Pinpoint the cell where the given text exists, returning its (X, Y) midpoint coordinate. 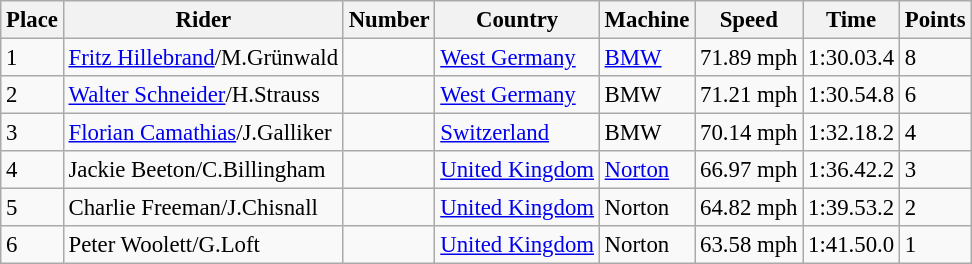
8 (934, 58)
1:39.53.2 (852, 208)
1:36.42.2 (852, 170)
63.58 mph (749, 245)
71.89 mph (749, 58)
64.82 mph (749, 208)
1:30.03.4 (852, 58)
Charlie Freeman/J.Chisnall (203, 208)
70.14 mph (749, 133)
Walter Schneider/H.Strauss (203, 95)
Place (32, 20)
Speed (749, 20)
Jackie Beeton/C.Billingham (203, 170)
66.97 mph (749, 170)
Fritz Hillebrand/M.Grünwald (203, 58)
1:32.18.2 (852, 133)
Switzerland (517, 133)
Machine (646, 20)
Time (852, 20)
Peter Woolett/G.Loft (203, 245)
Points (934, 20)
Country (517, 20)
Florian Camathias/J.Galliker (203, 133)
Rider (203, 20)
Number (389, 20)
5 (32, 208)
1:30.54.8 (852, 95)
1:41.50.0 (852, 245)
71.21 mph (749, 95)
